Extract the [X, Y] coordinate from the center of the cell holding the provided text.  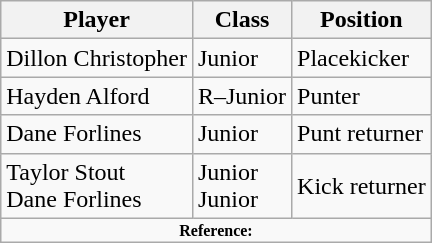
Reference: [216, 230]
Player [97, 20]
Punt returner [362, 134]
Position [362, 20]
Placekicker [362, 58]
Class [242, 20]
Taylor StoutDane Forlines [97, 186]
JuniorJunior [242, 186]
Hayden Alford [97, 96]
R–Junior [242, 96]
Dillon Christopher [97, 58]
Dane Forlines [97, 134]
Kick returner [362, 186]
Punter [362, 96]
